Locate the cell with the specified text and output its (x, y) center coordinate. 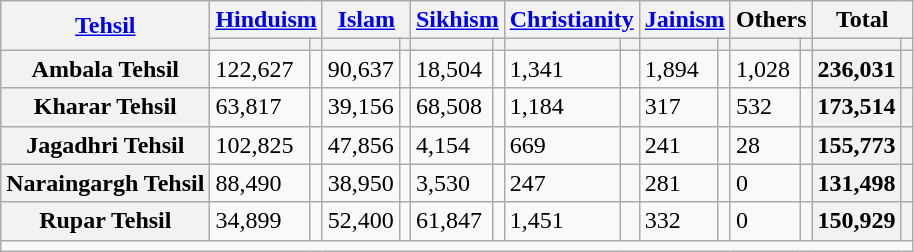
1,184 (562, 107)
47,856 (360, 145)
88,490 (260, 183)
241 (678, 145)
669 (562, 145)
61,847 (451, 221)
34,899 (260, 221)
122,627 (260, 69)
Naraingargh Tehsil (106, 183)
90,637 (360, 69)
28 (765, 145)
Total (862, 20)
102,825 (260, 145)
Christianity (572, 20)
Tehsil (106, 26)
18,504 (451, 69)
Others (771, 20)
4,154 (451, 145)
Jainism (684, 20)
52,400 (360, 221)
38,950 (360, 183)
155,773 (856, 145)
247 (562, 183)
332 (678, 221)
39,156 (360, 107)
150,929 (856, 221)
68,508 (451, 107)
Kharar Tehsil (106, 107)
317 (678, 107)
Sikhism (457, 20)
281 (678, 183)
532 (765, 107)
1,451 (562, 221)
63,817 (260, 107)
Ambala Tehsil (106, 69)
Rupar Tehsil (106, 221)
1,028 (765, 69)
131,498 (856, 183)
Jagadhri Tehsil (106, 145)
236,031 (856, 69)
Islam (366, 20)
Hinduism (266, 20)
1,894 (678, 69)
3,530 (451, 183)
173,514 (856, 107)
1,341 (562, 69)
